Scan for the cell matching the given text and deliver its [X, Y] coordinate at center. 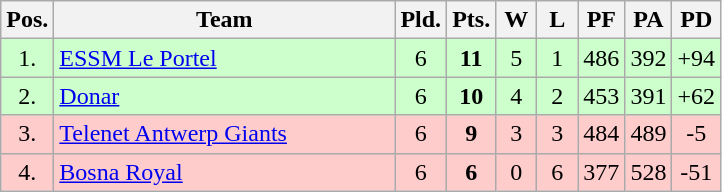
11 [472, 58]
0 [516, 172]
+62 [696, 96]
486 [602, 58]
Bosna Royal [224, 172]
453 [602, 96]
489 [648, 134]
PD [696, 20]
+94 [696, 58]
391 [648, 96]
Donar [224, 96]
L [558, 20]
1 [558, 58]
5 [516, 58]
Pts. [472, 20]
10 [472, 96]
ESSM Le Portel [224, 58]
4 [516, 96]
528 [648, 172]
4. [28, 172]
392 [648, 58]
Pos. [28, 20]
PF [602, 20]
W [516, 20]
9 [472, 134]
PA [648, 20]
Telenet Antwerp Giants [224, 134]
1. [28, 58]
2 [558, 96]
377 [602, 172]
484 [602, 134]
2. [28, 96]
-51 [696, 172]
-5 [696, 134]
Team [224, 20]
Pld. [421, 20]
3. [28, 134]
